Provide the [X, Y] coordinate of the cell's center where the given text is located.  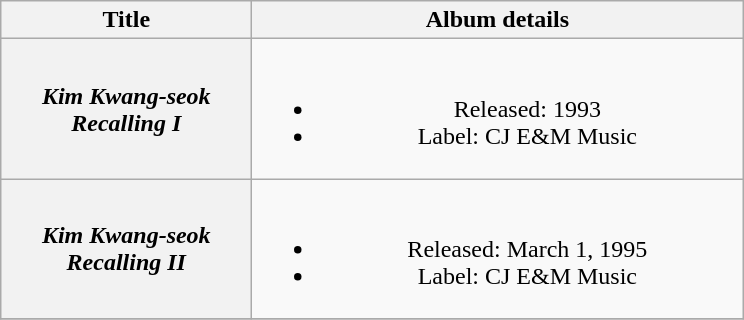
Title [126, 20]
Released: March 1, 1995Label: CJ E&M Music [498, 249]
Released: 1993Label: CJ E&M Music [498, 109]
Album details [498, 20]
Kim Kwang-seok Recalling I [126, 109]
Kim Kwang-seok Recalling II [126, 249]
